From the cell containing the given text, extract its center point as [X, Y] coordinate. 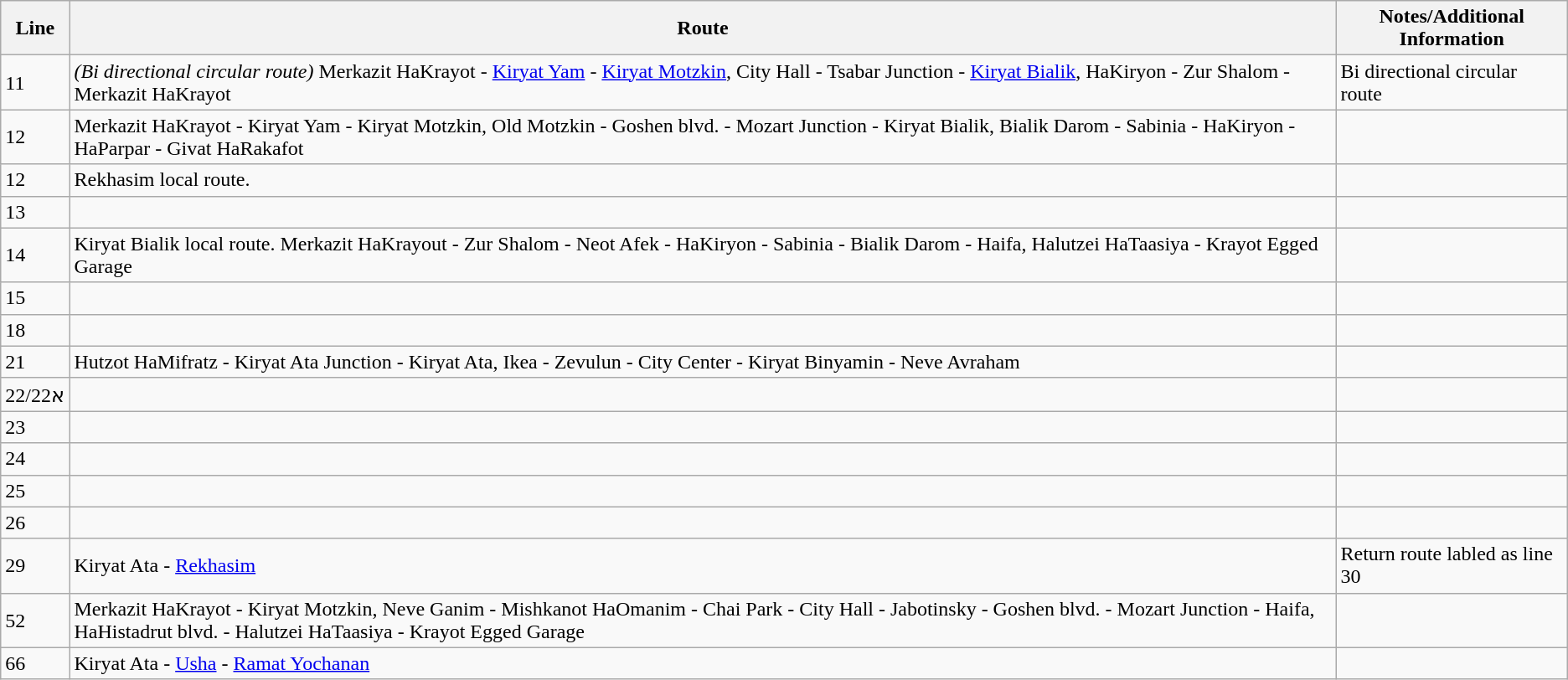
21 [35, 362]
Hutzot HaMifratz - Kiryat Ata Junction - Kiryat Ata, Ikea - Zevulun - City Center - Kiryat Binyamin - Neve Avraham [703, 362]
15 [35, 298]
26 [35, 523]
Bi directional circular route [1452, 82]
29 [35, 566]
52 [35, 620]
25 [35, 491]
Line [35, 28]
22/22א [35, 394]
24 [35, 459]
13 [35, 212]
18 [35, 330]
66 [35, 663]
Kiryat Ata - Rekhasim [703, 566]
11 [35, 82]
Rekhasim local route. [703, 180]
14 [35, 255]
Notes/Additional Information [1452, 28]
Return route labled as line 30 [1452, 566]
Kiryat Ata - Usha - Ramat Yochanan [703, 663]
Route [703, 28]
23 [35, 427]
